Scan for the cell matching the given text and deliver its (X, Y) coordinate at center. 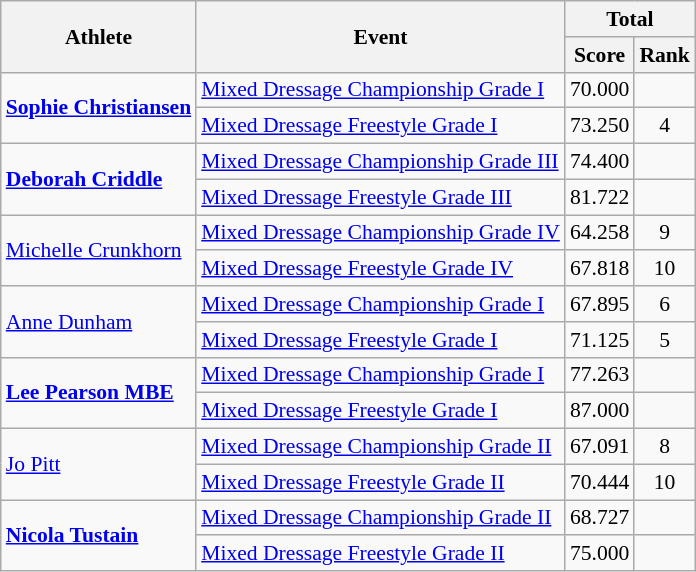
87.000 (600, 411)
67.818 (600, 269)
81.722 (600, 197)
Sophie Christiansen (98, 108)
6 (664, 304)
Total (630, 19)
Nicola Tustain (98, 536)
Michelle Crunkhorn (98, 250)
5 (664, 340)
8 (664, 447)
Mixed Dressage Championship Grade III (380, 162)
74.400 (600, 162)
Mixed Dressage Championship Grade IV (380, 233)
70.000 (600, 90)
Jo Pitt (98, 464)
4 (664, 126)
67.895 (600, 304)
67.091 (600, 447)
Mixed Dressage Freestyle Grade IV (380, 269)
Score (600, 55)
Athlete (98, 36)
64.258 (600, 233)
68.727 (600, 518)
Mixed Dressage Freestyle Grade III (380, 197)
Deborah Criddle (98, 180)
Anne Dunham (98, 322)
75.000 (600, 554)
70.444 (600, 482)
9 (664, 233)
Lee Pearson MBE (98, 392)
71.125 (600, 340)
Rank (664, 55)
77.263 (600, 375)
Event (380, 36)
73.250 (600, 126)
